Return the (x, y) coordinate for the center point of the cell that contains the specified text.  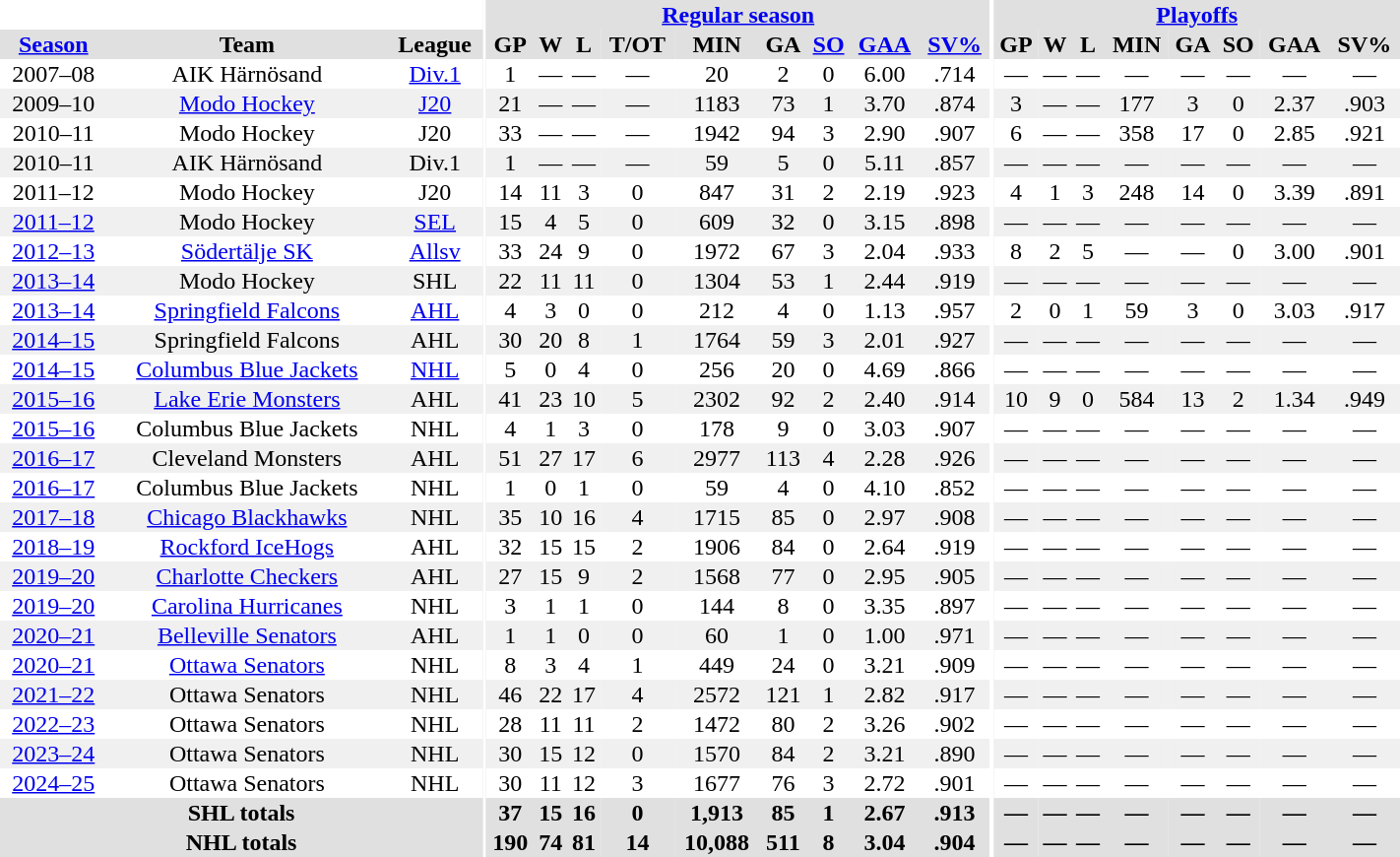
21 (510, 103)
212 (717, 310)
73 (784, 103)
.971 (955, 635)
92 (784, 399)
77 (784, 576)
.852 (955, 488)
358 (1136, 133)
2.90 (884, 133)
4.10 (884, 488)
51 (510, 458)
2572 (717, 694)
46 (510, 694)
1.00 (884, 635)
511 (784, 842)
.890 (955, 754)
.933 (955, 251)
584 (1136, 399)
2.97 (884, 517)
Allsv (435, 251)
31 (784, 192)
74 (550, 842)
.921 (1365, 133)
.949 (1365, 399)
1,913 (717, 813)
Carolina Hurricanes (246, 606)
SEL (435, 222)
2.95 (884, 576)
2.28 (884, 458)
.908 (955, 517)
.866 (955, 369)
67 (784, 251)
Regular season (738, 15)
T/OT (638, 44)
2977 (717, 458)
609 (717, 222)
.927 (955, 340)
2.19 (884, 192)
2.72 (884, 783)
5.11 (884, 163)
190 (510, 842)
53 (784, 281)
SHL (435, 281)
.923 (955, 192)
League (435, 44)
3.04 (884, 842)
2.85 (1295, 133)
23 (550, 399)
3.15 (884, 222)
2.04 (884, 251)
.874 (955, 103)
2.01 (884, 340)
2.37 (1295, 103)
144 (717, 606)
Playoffs (1197, 15)
.898 (955, 222)
Charlotte Checkers (246, 576)
449 (717, 665)
2022–23 (53, 724)
.903 (1365, 103)
Lake Erie Monsters (246, 399)
178 (717, 428)
113 (784, 458)
1764 (717, 340)
.857 (955, 163)
37 (510, 813)
2.44 (884, 281)
1472 (717, 724)
35 (510, 517)
3.35 (884, 606)
1715 (717, 517)
121 (784, 694)
76 (784, 783)
3.70 (884, 103)
1942 (717, 133)
Södertälje SK (246, 251)
2018–19 (53, 547)
2021–22 (53, 694)
2.82 (884, 694)
2007–08 (53, 74)
Belleville Senators (246, 635)
Team (246, 44)
1183 (717, 103)
.891 (1365, 192)
13 (1193, 399)
2.64 (884, 547)
NHL totals (241, 842)
2012–13 (53, 251)
248 (1136, 192)
81 (584, 842)
10,088 (717, 842)
2017–18 (53, 517)
.714 (955, 74)
2024–25 (53, 783)
4.69 (884, 369)
.904 (955, 842)
3.26 (884, 724)
Chicago Blackhawks (246, 517)
.914 (955, 399)
Rockford IceHogs (246, 547)
Cleveland Monsters (246, 458)
2.40 (884, 399)
2009–10 (53, 103)
1570 (717, 754)
1304 (717, 281)
41 (510, 399)
28 (510, 724)
2.67 (884, 813)
2023–24 (53, 754)
2302 (717, 399)
177 (1136, 103)
1677 (717, 783)
847 (717, 192)
1.13 (884, 310)
1906 (717, 547)
60 (717, 635)
.905 (955, 576)
1972 (717, 251)
.902 (955, 724)
94 (784, 133)
6.00 (884, 74)
SHL totals (241, 813)
256 (717, 369)
.926 (955, 458)
1568 (717, 576)
80 (784, 724)
.909 (955, 665)
1.34 (1295, 399)
Season (53, 44)
.957 (955, 310)
.897 (955, 606)
.913 (955, 813)
3.00 (1295, 251)
3.39 (1295, 192)
